Find where the given text appears and provide that cell's center as [x, y] coordinate. 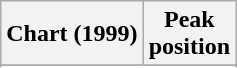
Peakposition [189, 34]
Chart (1999) [72, 34]
